Detect which cell encompasses the target text, then output its [x, y] center coordinate. 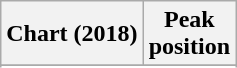
Chart (2018) [72, 34]
Peak position [189, 34]
